Search for the cell housing the specified text and yield its [X, Y] center coordinate. 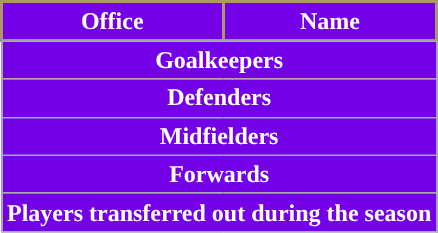
Players transferred out during the season [220, 212]
Goalkeepers [220, 60]
Defenders [220, 98]
Forwards [220, 174]
Midfielders [220, 136]
Office [113, 22]
Name [330, 22]
